Find where the given text appears and provide that cell's center as [X, Y] coordinate. 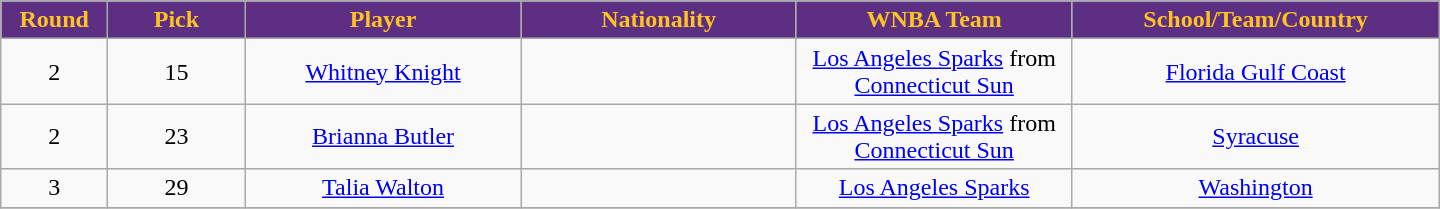
Whitney Knight [383, 72]
Pick [177, 20]
Los Angeles Sparks [934, 188]
Nationality [659, 20]
Syracuse [1256, 136]
Round [54, 20]
Brianna Butler [383, 136]
Florida Gulf Coast [1256, 72]
15 [177, 72]
School/Team/Country [1256, 20]
3 [54, 188]
29 [177, 188]
23 [177, 136]
Player [383, 20]
WNBA Team [934, 20]
Washington [1256, 188]
Talia Walton [383, 188]
